Scan for the cell matching the given text and deliver its [X, Y] coordinate at center. 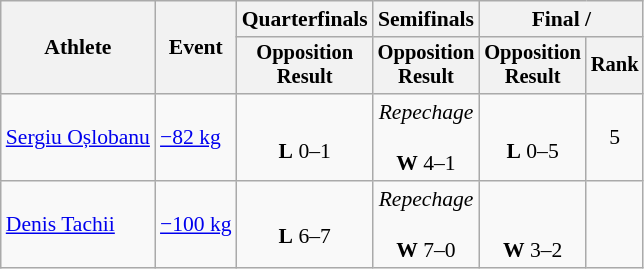
Denis Tachii [78, 224]
Semifinals [426, 19]
Athlete [78, 48]
L 0–1 [305, 138]
Quarterfinals [305, 19]
W 3–2 [532, 224]
−82 kg [196, 138]
L 6–7 [305, 224]
−100 kg [196, 224]
L 0–5 [532, 138]
Repechage W 4–1 [426, 138]
Rank [615, 66]
Event [196, 48]
Sergiu Oșlobanu [78, 138]
5 [615, 138]
Repechage W 7–0 [426, 224]
Final / [561, 19]
